Provide the (x, y) coordinate of the cell's center where the given text is located.  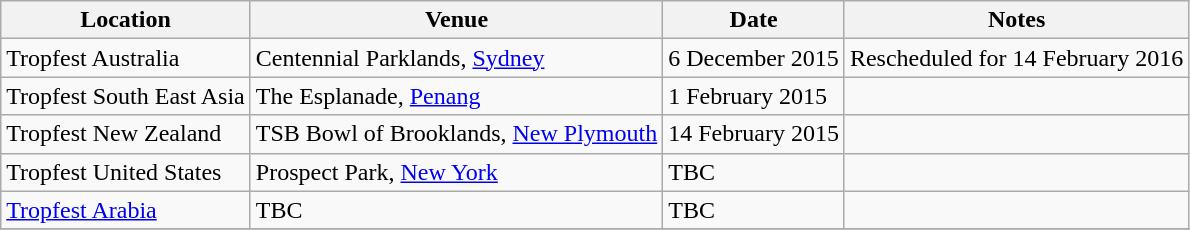
Location (126, 20)
Notes (1016, 20)
Tropfest Arabia (126, 210)
Tropfest South East Asia (126, 96)
1 February 2015 (754, 96)
Date (754, 20)
14 February 2015 (754, 134)
Tropfest Australia (126, 58)
Centennial Parklands, Sydney (456, 58)
Prospect Park, New York (456, 172)
TSB Bowl of Brooklands, New Plymouth (456, 134)
Rescheduled for 14 February 2016 (1016, 58)
6 December 2015 (754, 58)
The Esplanade, Penang (456, 96)
Tropfest New Zealand (126, 134)
Venue (456, 20)
Tropfest United States (126, 172)
